Scan for the cell matching the given text and deliver its [x, y] coordinate at center. 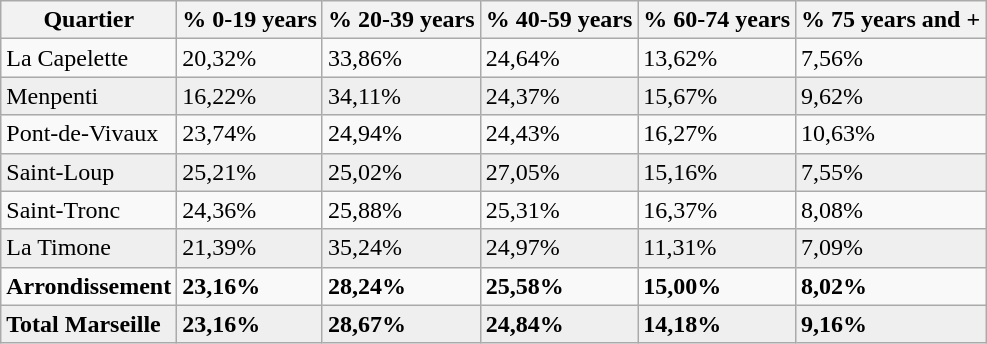
Pont-de-Vivaux [89, 134]
14,18% [717, 324]
16,27% [717, 134]
16,22% [250, 96]
25,31% [559, 210]
25,21% [250, 172]
13,62% [717, 58]
Saint-Tronc [89, 210]
Menpenti [89, 96]
Arrondissement [89, 286]
Total Marseille [89, 324]
10,63% [891, 134]
33,86% [401, 58]
11,31% [717, 248]
% 20-39 years [401, 20]
7,09% [891, 248]
24,97% [559, 248]
24,43% [559, 134]
7,55% [891, 172]
15,16% [717, 172]
24,37% [559, 96]
8,08% [891, 210]
La Timone [89, 248]
20,32% [250, 58]
24,64% [559, 58]
8,02% [891, 286]
% 0-19 years [250, 20]
25,88% [401, 210]
23,74% [250, 134]
28,67% [401, 324]
16,37% [717, 210]
15,67% [717, 96]
Quartier [89, 20]
21,39% [250, 248]
27,05% [559, 172]
35,24% [401, 248]
34,11% [401, 96]
Saint-Loup [89, 172]
25,02% [401, 172]
% 60-74 years [717, 20]
9,62% [891, 96]
24,94% [401, 134]
28,24% [401, 286]
15,00% [717, 286]
% 75 years and + [891, 20]
% 40-59 years [559, 20]
24,84% [559, 324]
24,36% [250, 210]
25,58% [559, 286]
La Capelette [89, 58]
9,16% [891, 324]
7,56% [891, 58]
